Find where the given text appears and provide that cell's center as [x, y] coordinate. 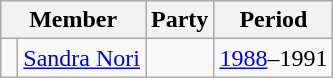
1988–1991 [274, 58]
Period [274, 20]
Party [180, 20]
Sandra Nori [82, 58]
Member [74, 20]
